Return [X, Y] of the center of cell containing provided text 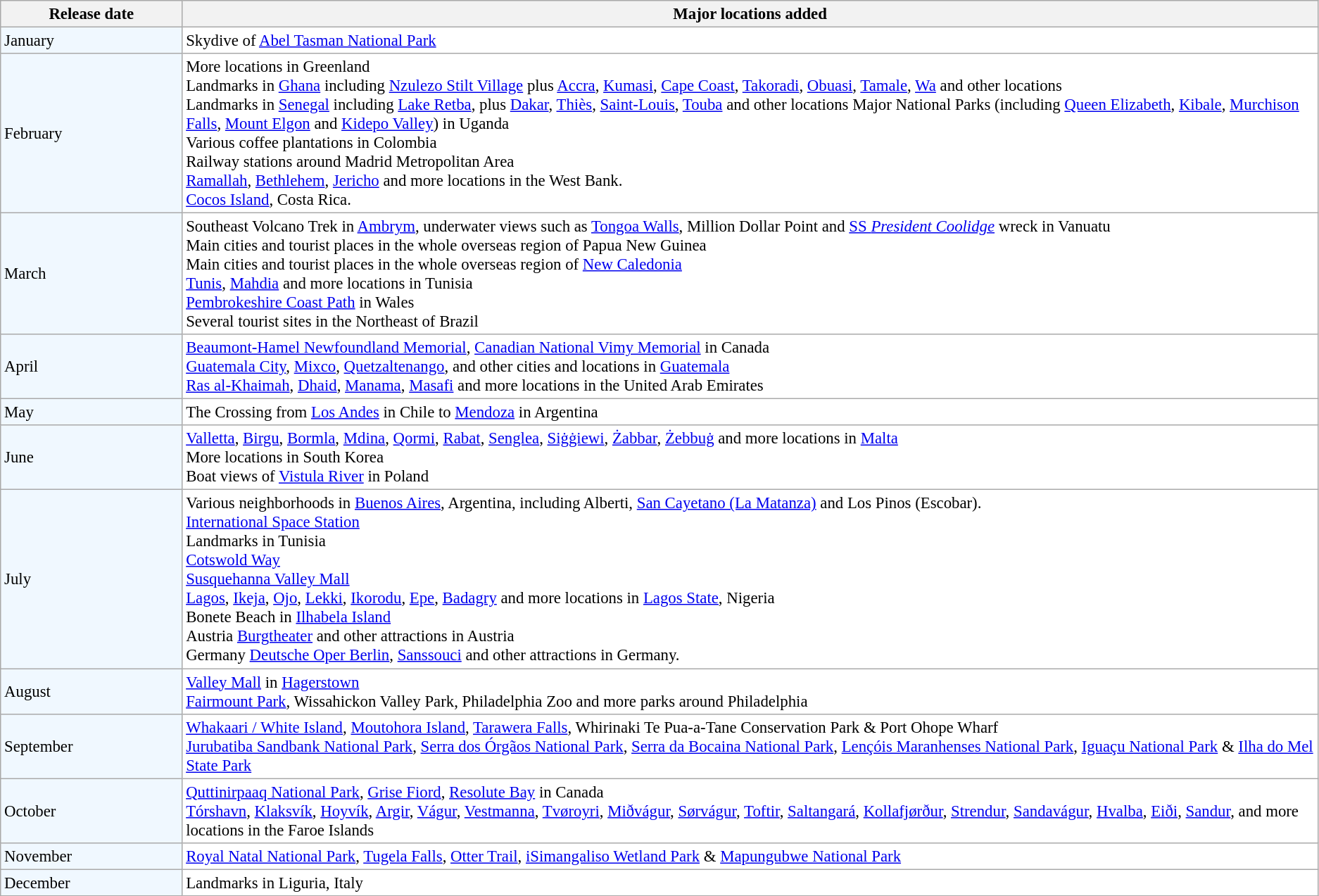
January [91, 41]
December [91, 883]
November [91, 856]
The Crossing from Los Andes in Chile to Mendoza in Argentina [750, 412]
April [91, 367]
Skydive of Abel Tasman National Park [750, 41]
August [91, 691]
March [91, 275]
June [91, 458]
Royal Natal National Park, Tugela Falls, Otter Trail, iSimangaliso Wetland Park & Mapungubwe National Park [750, 856]
Major locations added [750, 14]
Valley Mall in Hagerstown Fairmount Park, Wissahickon Valley Park, Philadelphia Zoo and more parks around Philadelphia [750, 691]
September [91, 746]
May [91, 412]
February [91, 134]
October [91, 811]
July [91, 579]
Release date [91, 14]
Landmarks in Liguria, Italy [750, 883]
